Provide the (x, y) coordinate of the cell's center where the given text is located.  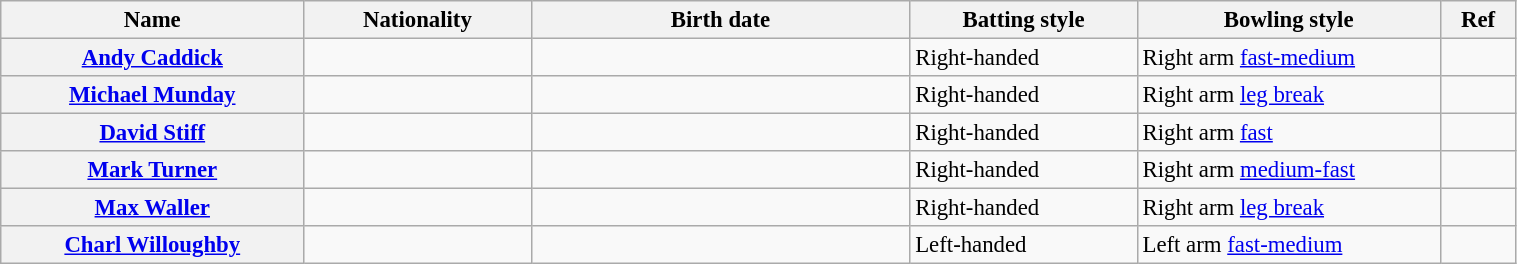
Right arm fast-medium (1288, 58)
Bowling style (1288, 20)
Nationality (418, 20)
Birth date (720, 20)
Charl Willoughby (152, 245)
Right arm medium-fast (1288, 170)
Batting style (1024, 20)
Andy Caddick (152, 58)
David Stiff (152, 133)
Michael Munday (152, 95)
Left-handed (1024, 245)
Mark Turner (152, 170)
Left arm fast-medium (1288, 245)
Name (152, 20)
Ref (1478, 20)
Max Waller (152, 208)
Right arm fast (1288, 133)
